Scan for the cell matching the given text and deliver its (X, Y) coordinate at center. 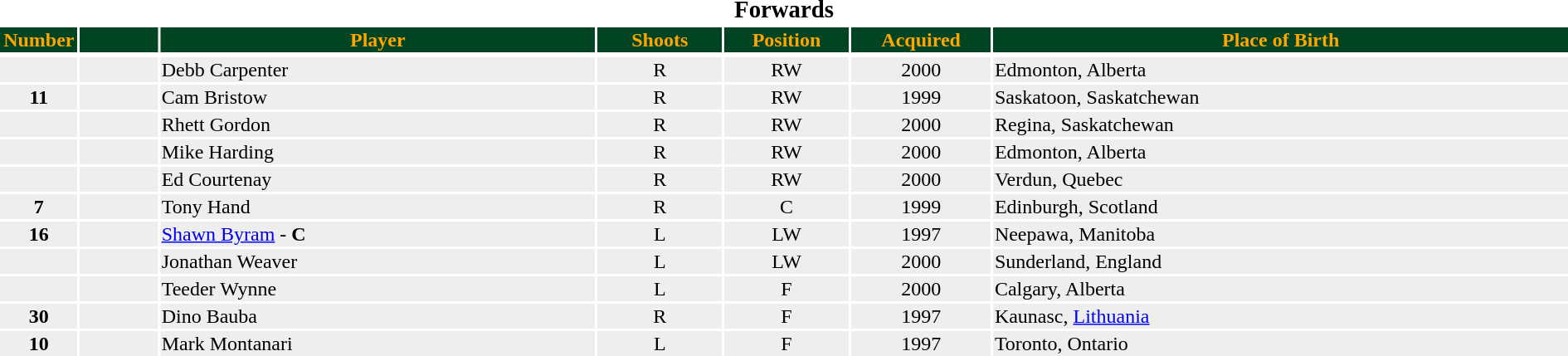
Dino Bauba (377, 316)
Shawn Byram - C (377, 234)
Toronto, Ontario (1281, 344)
Acquired (921, 40)
Saskatoon, Saskatchewan (1281, 97)
Cam Bristow (377, 97)
Ed Courtenay (377, 179)
Player (377, 40)
Mike Harding (377, 152)
16 (39, 234)
Number (39, 40)
Sunderland, England (1281, 261)
Position (786, 40)
Tony Hand (377, 207)
Shoots (660, 40)
30 (39, 316)
Rhett Gordon (377, 124)
Verdun, Quebec (1281, 179)
Regina, Saskatchewan (1281, 124)
10 (39, 344)
C (786, 207)
Calgary, Alberta (1281, 289)
Debb Carpenter (377, 70)
Jonathan Weaver (377, 261)
Edinburgh, Scotland (1281, 207)
Mark Montanari (377, 344)
Place of Birth (1281, 40)
11 (39, 97)
Neepawa, Manitoba (1281, 234)
Teeder Wynne (377, 289)
7 (39, 207)
Kaunasc, Lithuania (1281, 316)
